Search for the cell housing the specified text and yield its [X, Y] center coordinate. 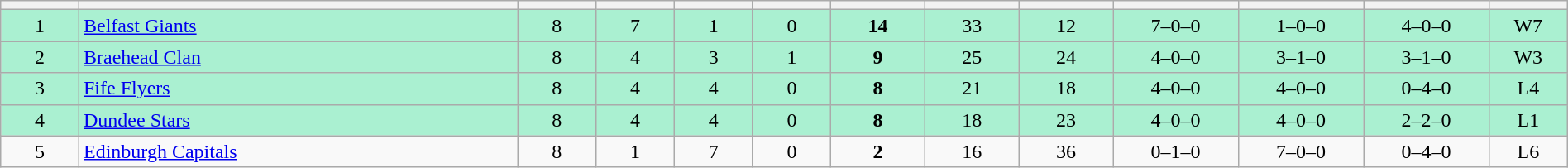
L1 [1528, 120]
33 [972, 26]
0–1–0 [1176, 151]
9 [878, 57]
W3 [1528, 57]
Dundee Stars [298, 120]
16 [972, 151]
L6 [1528, 151]
25 [972, 57]
12 [1066, 26]
Edinburgh Capitals [298, 151]
24 [1066, 57]
Fife Flyers [298, 89]
Braehead Clan [298, 57]
1–0–0 [1301, 26]
2–2–0 [1427, 120]
L4 [1528, 89]
36 [1066, 151]
21 [972, 89]
14 [878, 26]
5 [40, 151]
W7 [1528, 26]
Belfast Giants [298, 26]
23 [1066, 120]
